Pinpoint the cell where the given text exists, returning its [X, Y] midpoint coordinate. 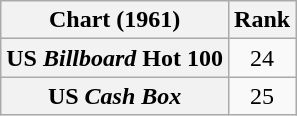
24 [262, 58]
Rank [262, 20]
25 [262, 96]
Chart (1961) [115, 20]
US Cash Box [115, 96]
US Billboard Hot 100 [115, 58]
